From the cell containing the given text, extract its center point as [x, y] coordinate. 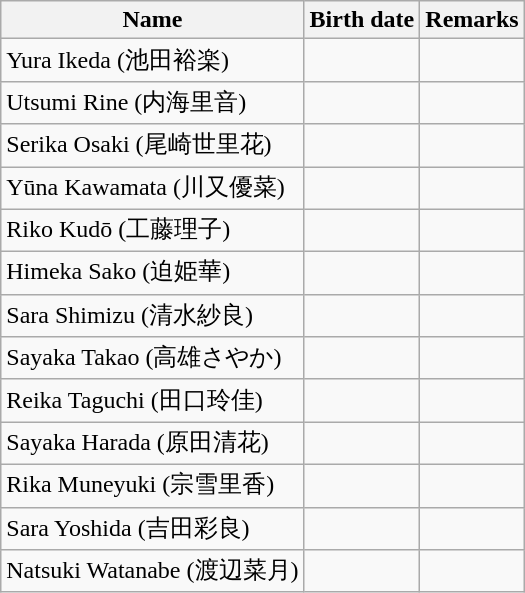
Reika Taguchi (田口玲佳) [152, 400]
Sayaka Harada (原田清花) [152, 444]
Riko Kudō (工藤理子) [152, 230]
Yūna Kawamata (川又優菜) [152, 188]
Utsumi Rine (内海里音) [152, 102]
Serika Osaki (尾崎世里花) [152, 146]
Sayaka Takao (高雄さやか) [152, 358]
Natsuki Watanabe (渡辺菜月) [152, 572]
Himeka Sako (迫姫華) [152, 274]
Birth date [362, 20]
Name [152, 20]
Remarks [472, 20]
Sara Yoshida (吉田彩良) [152, 528]
Rika Muneyuki (宗雪里香) [152, 486]
Sara Shimizu (清水紗良) [152, 316]
Yura Ikeda (池田裕楽) [152, 60]
